Scan for the cell matching the given text and deliver its (x, y) coordinate at center. 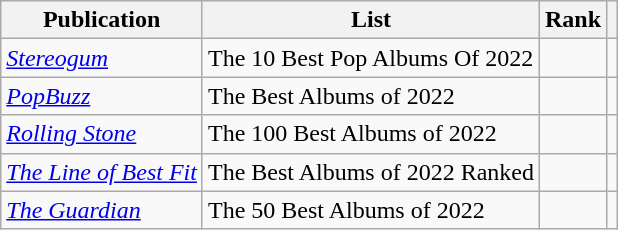
The Guardian (102, 210)
PopBuzz (102, 96)
Stereogum (102, 58)
The 100 Best Albums of 2022 (370, 134)
The Best Albums of 2022 Ranked (370, 172)
The Line of Best Fit (102, 172)
The 10 Best Pop Albums Of 2022 (370, 58)
Rank (574, 20)
List (370, 20)
The Best Albums of 2022 (370, 96)
Publication (102, 20)
The 50 Best Albums of 2022 (370, 210)
Rolling Stone (102, 134)
